Return (X, Y) of the center of cell containing provided text 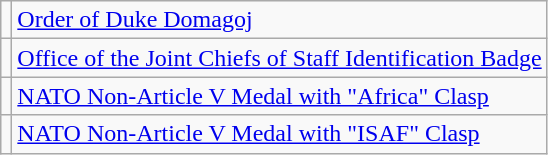
Order of Duke Domagoj (280, 20)
Office of the Joint Chiefs of Staff Identification Badge (280, 58)
NATO Non-Article V Medal with "ISAF" Clasp (280, 134)
NATO Non-Article V Medal with "Africa" Clasp (280, 96)
